Return [x, y] of the center of cell containing provided text 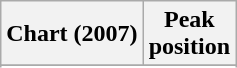
Peakposition [189, 34]
Chart (2007) [72, 34]
